Locate the cell with the specified text and output its [X, Y] center coordinate. 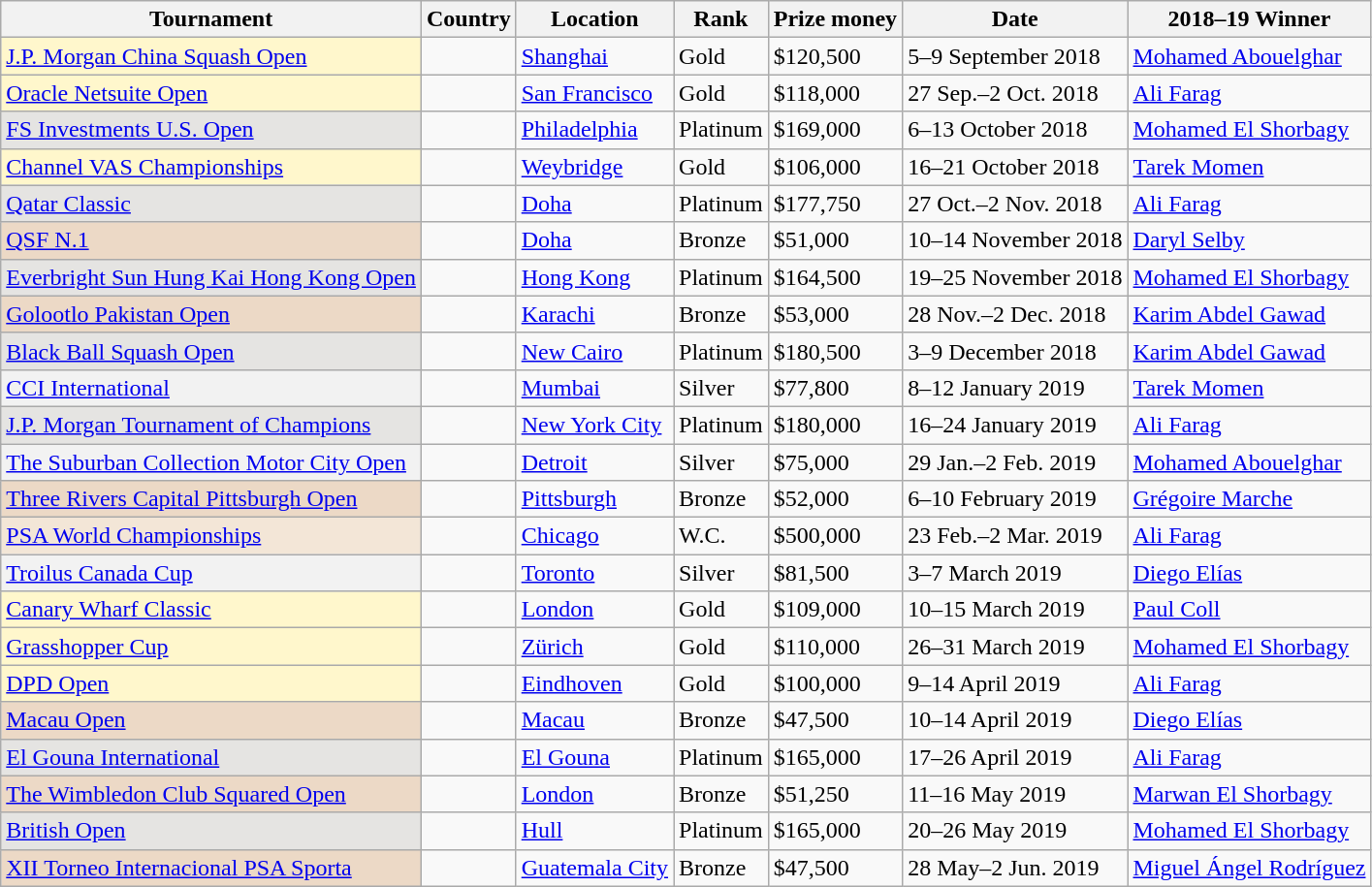
Paul Coll [1249, 610]
Grasshopper Cup [211, 647]
Toronto [594, 573]
Grégoire Marche [1249, 499]
Macau Open [211, 720]
QSF N.1 [211, 240]
El Gouna [594, 757]
Channel VAS Championships [211, 167]
Three Rivers Capital Pittsburgh Open [211, 499]
J.P. Morgan Tournament of Champions [211, 425]
Eindhoven [594, 683]
Zürich [594, 647]
28 Nov.–2 Dec. 2018 [1015, 314]
DPD Open [211, 683]
J.P. Morgan China Squash Open [211, 56]
6–13 October 2018 [1015, 130]
17–26 April 2019 [1015, 757]
$164,500 [835, 277]
New York City [594, 425]
Everbright Sun Hung Kai Hong Kong Open [211, 277]
Philadelphia [594, 130]
27 Oct.–2 Nov. 2018 [1015, 204]
Location [594, 19]
6–10 February 2019 [1015, 499]
Daryl Selby [1249, 240]
New Cairo [594, 351]
$169,000 [835, 130]
Hong Kong [594, 277]
Pittsburgh [594, 499]
Date [1015, 19]
$77,800 [835, 388]
Canary Wharf Classic [211, 610]
PSA World Championships [211, 536]
San Francisco [594, 93]
Rank [721, 19]
5–9 September 2018 [1015, 56]
Troilus Canada Cup [211, 573]
$180,500 [835, 351]
Chicago [594, 536]
$110,000 [835, 647]
19–25 November 2018 [1015, 277]
Country [468, 19]
$51,250 [835, 794]
Weybridge [594, 167]
28 May–2 Jun. 2019 [1015, 868]
8–12 January 2019 [1015, 388]
$100,000 [835, 683]
29 Jan.–2 Feb. 2019 [1015, 462]
The Suburban Collection Motor City Open [211, 462]
Prize money [835, 19]
Miguel Ángel Rodríguez [1249, 868]
Marwan El Shorbagy [1249, 794]
10–14 November 2018 [1015, 240]
3–7 March 2019 [1015, 573]
26–31 March 2019 [1015, 647]
W.C. [721, 536]
3–9 December 2018 [1015, 351]
$81,500 [835, 573]
$52,000 [835, 499]
27 Sep.–2 Oct. 2018 [1015, 93]
2018–19 Winner [1249, 19]
20–26 May 2019 [1015, 831]
$180,000 [835, 425]
9–14 April 2019 [1015, 683]
Oracle Netsuite Open [211, 93]
Detroit [594, 462]
$51,000 [835, 240]
Karachi [594, 314]
23 Feb.–2 Mar. 2019 [1015, 536]
El Gouna International [211, 757]
CCI International [211, 388]
Black Ball Squash Open [211, 351]
Golootlo Pakistan Open [211, 314]
British Open [211, 831]
$118,000 [835, 93]
10–14 April 2019 [1015, 720]
The Wimbledon Club Squared Open [211, 794]
10–15 March 2019 [1015, 610]
$120,500 [835, 56]
11–16 May 2019 [1015, 794]
$109,000 [835, 610]
$106,000 [835, 167]
Tournament [211, 19]
$500,000 [835, 536]
$53,000 [835, 314]
Mumbai [594, 388]
Macau [594, 720]
16–24 January 2019 [1015, 425]
Shanghai [594, 56]
FS Investments U.S. Open [211, 130]
Hull [594, 831]
$177,750 [835, 204]
Qatar Classic [211, 204]
Guatemala City [594, 868]
16–21 October 2018 [1015, 167]
$75,000 [835, 462]
XII Torneo Internacional PSA Sporta [211, 868]
